Return [X, Y] of the center of cell containing provided text 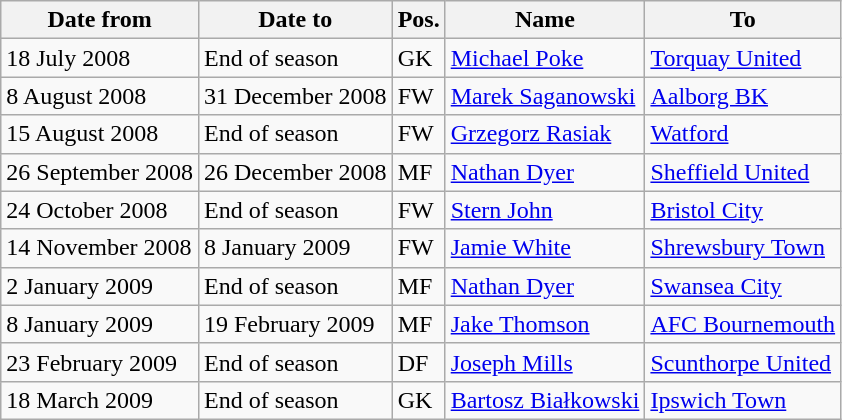
14 November 2008 [100, 248]
31 December 2008 [295, 96]
23 February 2009 [100, 362]
26 September 2008 [100, 172]
24 October 2008 [100, 210]
Shrewsbury Town [743, 248]
Grzegorz Rasiak [545, 134]
Stern John [545, 210]
Date from [100, 20]
Pos. [418, 20]
Jamie White [545, 248]
8 August 2008 [100, 96]
18 March 2009 [100, 400]
Jake Thomson [545, 324]
Swansea City [743, 286]
Michael Poke [545, 58]
Sheffield United [743, 172]
Date to [295, 20]
Joseph Mills [545, 362]
Marek Saganowski [545, 96]
Name [545, 20]
18 July 2008 [100, 58]
Torquay United [743, 58]
Aalborg BK [743, 96]
2 January 2009 [100, 286]
Bristol City [743, 210]
To [743, 20]
Ipswich Town [743, 400]
26 December 2008 [295, 172]
DF [418, 362]
Watford [743, 134]
Bartosz Białkowski [545, 400]
15 August 2008 [100, 134]
AFC Bournemouth [743, 324]
19 February 2009 [295, 324]
Scunthorpe United [743, 362]
